Scan for the cell matching the given text and deliver its (x, y) coordinate at center. 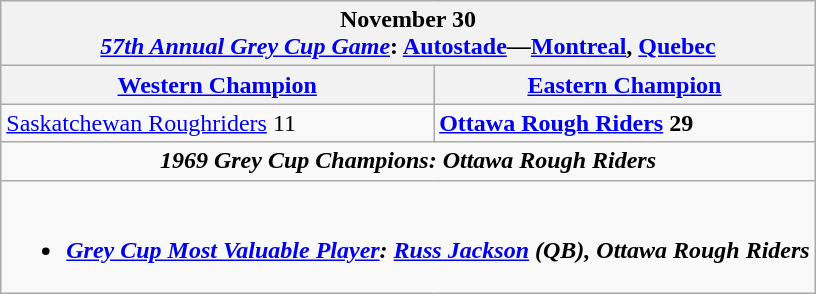
Ottawa Rough Riders 29 (625, 123)
November 3057th Annual Grey Cup Game: Autostade—Montreal, Quebec (408, 34)
Saskatchewan Roughriders 11 (218, 123)
1969 Grey Cup Champions: Ottawa Rough Riders (408, 161)
Grey Cup Most Valuable Player: Russ Jackson (QB), Ottawa Rough Riders (408, 236)
Western Champion (218, 85)
Eastern Champion (625, 85)
